Determine the (x, y) coordinate at the center of the cell enclosing the given text.  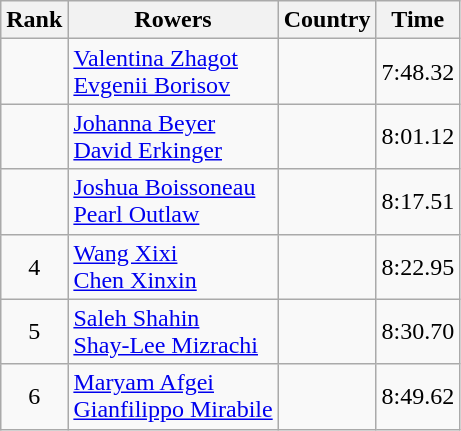
Saleh ShahinShay-Lee Mizrachi (173, 332)
Valentina ZhagotEvgenii Borisov (173, 72)
8:01.12 (418, 136)
Rowers (173, 20)
8:22.95 (418, 266)
8:49.62 (418, 396)
Time (418, 20)
Joshua BoissoneauPearl Outlaw (173, 202)
Country (327, 20)
8:30.70 (418, 332)
8:17.51 (418, 202)
Wang XixiChen Xinxin (173, 266)
4 (34, 266)
6 (34, 396)
Rank (34, 20)
Maryam AfgeiGianfilippo Mirabile (173, 396)
5 (34, 332)
7:48.32 (418, 72)
Johanna BeyerDavid Erkinger (173, 136)
